From the cell containing the given text, extract its center point as [x, y] coordinate. 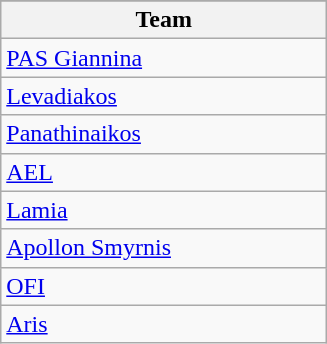
Team [164, 20]
Apollon Smyrnis [164, 248]
Aris [164, 324]
PAS Giannina [164, 58]
AEL [164, 172]
Levadiakos [164, 96]
Panathinaikos [164, 134]
OFI [164, 286]
Lamia [164, 210]
